From the cell containing the given text, extract its center point as [X, Y] coordinate. 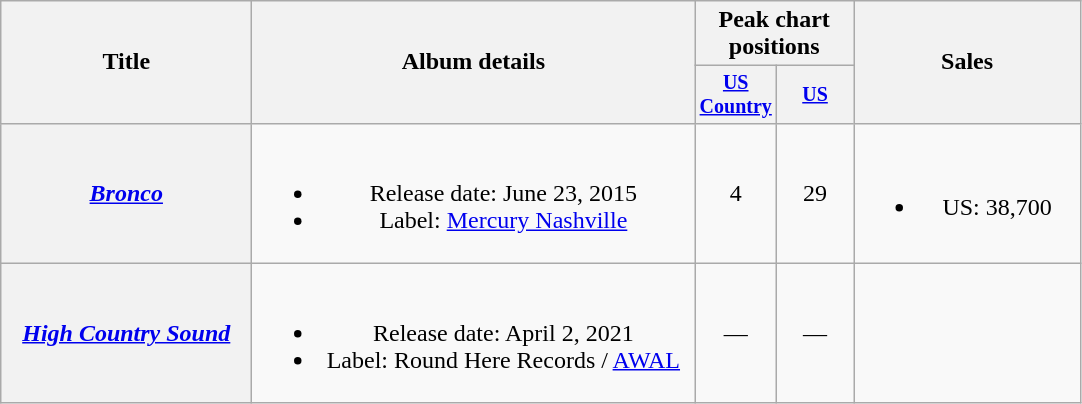
Release date: June 23, 2015Label: Mercury Nashville [474, 193]
US [816, 94]
US: 38,700 [968, 193]
Title [126, 62]
29 [816, 193]
Bronco [126, 193]
4 [736, 193]
Sales [968, 62]
High Country Sound [126, 333]
Peak chartpositions [774, 34]
Album details [474, 62]
Release date: April 2, 2021Label: Round Here Records / AWAL [474, 333]
US Country [736, 94]
